Scan for the cell matching the given text and deliver its (X, Y) coordinate at center. 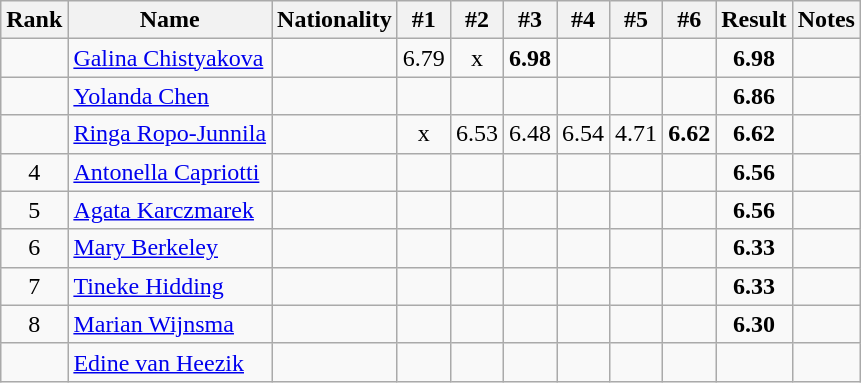
Yolanda Chen (170, 96)
Tineke Hidding (170, 286)
#1 (424, 20)
#6 (690, 20)
Name (170, 20)
5 (34, 210)
Notes (826, 20)
Marian Wijnsma (170, 324)
Antonella Capriotti (170, 172)
7 (34, 286)
6.30 (754, 324)
#5 (636, 20)
6.48 (530, 134)
6.86 (754, 96)
4.71 (636, 134)
8 (34, 324)
4 (34, 172)
#2 (476, 20)
Agata Karczmarek (170, 210)
#4 (582, 20)
Edine van Heezik (170, 362)
Result (754, 20)
Rank (34, 20)
Nationality (335, 20)
6.54 (582, 134)
#3 (530, 20)
Ringa Ropo-Junnila (170, 134)
6.53 (476, 134)
6.79 (424, 58)
6 (34, 248)
Galina Chistyakova (170, 58)
Mary Berkeley (170, 248)
